Extract the (x, y) coordinate from the center of the cell holding the provided text.  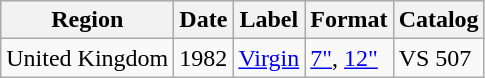
Label (269, 20)
Format (349, 20)
Virgin (269, 58)
7", 12" (349, 58)
Region (88, 20)
Date (204, 20)
United Kingdom (88, 58)
VS 507 (438, 58)
1982 (204, 58)
Catalog (438, 20)
